Determine the [X, Y] coordinate at the center of the cell enclosing the given text.  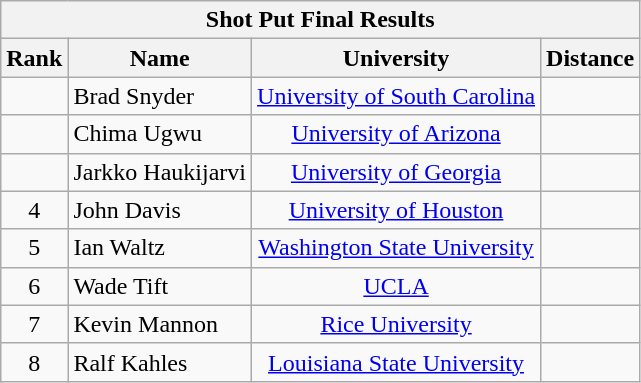
Ralf Kahles [160, 362]
7 [34, 324]
Brad Snyder [160, 96]
University of Houston [396, 210]
6 [34, 286]
Washington State University [396, 248]
Kevin Mannon [160, 324]
University of South Carolina [396, 96]
4 [34, 210]
Ian Waltz [160, 248]
Wade Tift [160, 286]
5 [34, 248]
Shot Put Final Results [320, 20]
Rice University [396, 324]
Name [160, 58]
University of Georgia [396, 172]
Rank [34, 58]
Chima Ugwu [160, 134]
UCLA [396, 286]
Distance [590, 58]
University [396, 58]
Louisiana State University [396, 362]
University of Arizona [396, 134]
John Davis [160, 210]
Jarkko Haukijarvi [160, 172]
8 [34, 362]
